Identify which cell holds the provided text, then report its (x, y) central coordinate. 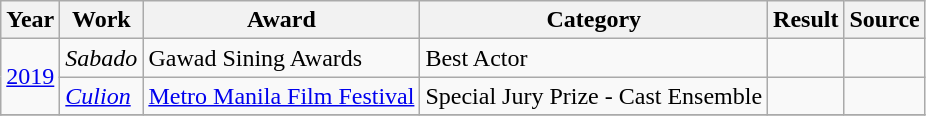
Culion (102, 96)
Source (884, 20)
Sabado (102, 58)
Metro Manila Film Festival (282, 96)
Result (806, 20)
Best Actor (594, 58)
2019 (30, 77)
Year (30, 20)
Gawad Sining Awards (282, 58)
Special Jury Prize - Cast Ensemble (594, 96)
Work (102, 20)
Award (282, 20)
Category (594, 20)
